For the text-containing cell, return its midpoint in [X, Y] coordinate format. 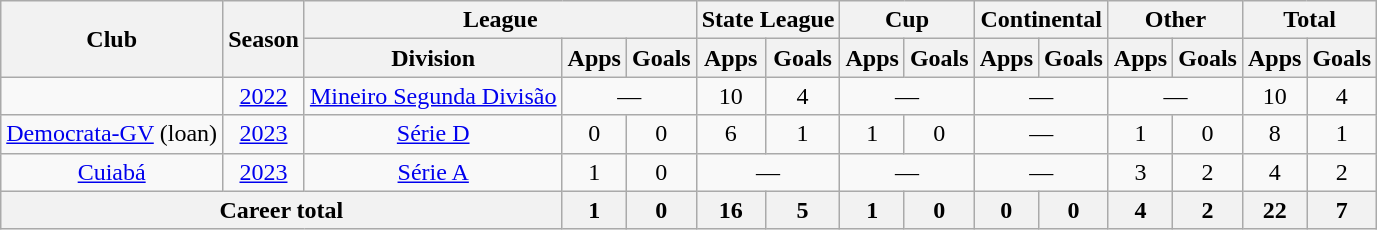
Cup [907, 20]
22 [1274, 210]
Mineiro Segunda Divisão [433, 96]
Career total [282, 210]
16 [730, 210]
League [500, 20]
Continental [1041, 20]
7 [1342, 210]
Democrata-GV (loan) [112, 134]
Série A [433, 172]
Division [433, 58]
5 [802, 210]
Total [1309, 20]
6 [730, 134]
Série D [433, 134]
Cuiabá [112, 172]
2022 [264, 96]
Season [264, 39]
3 [1140, 172]
Club [112, 39]
8 [1274, 134]
Other [1175, 20]
State League [768, 20]
